Detect which cell encompasses the target text, then output its [x, y] center coordinate. 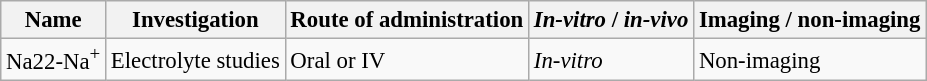
In-vitro [612, 60]
Electrolyte studies [196, 60]
Name [54, 20]
Non-imaging [810, 60]
Imaging / non-imaging [810, 20]
In-vitro / in-vivo [612, 20]
Na22-Na+ [54, 60]
Route of administration [406, 20]
Investigation [196, 20]
Oral or IV [406, 60]
